Output the [X, Y] coordinate of the center of the cell containing the given text.  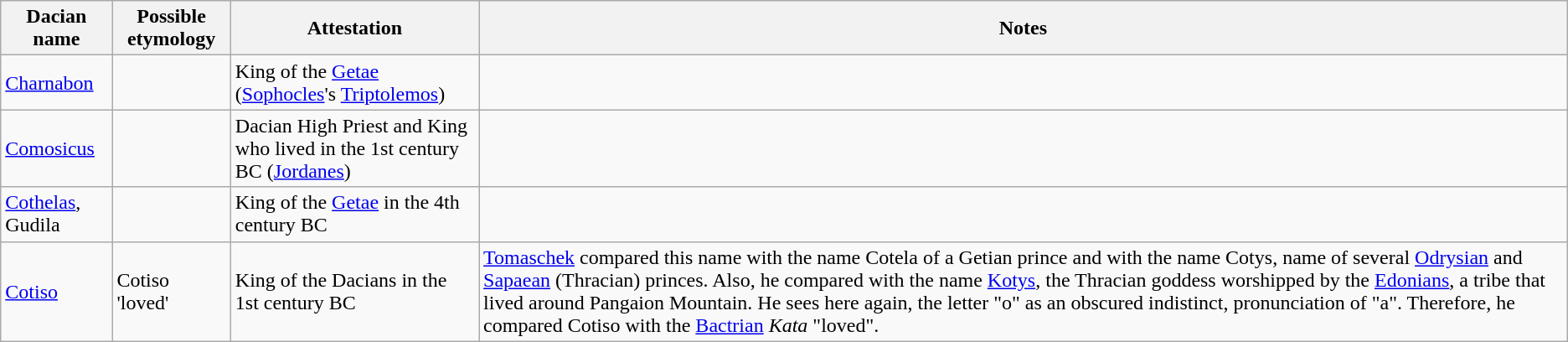
Cotiso 'loved' [171, 292]
Charnabon [57, 82]
Comosicus [57, 148]
Cotiso [57, 292]
Dacian name [57, 28]
Notes [1024, 28]
King of the Dacians in the 1st century BC [354, 292]
King of the Getae (Sophocles's Triptolemos) [354, 82]
Cothelas, Gudila [57, 215]
Attestation [354, 28]
King of the Getae in the 4th century BC [354, 215]
Dacian High Priest and King who lived in the 1st century BC (Jordanes) [354, 148]
Possible etymology [171, 28]
